Determine the (X, Y) coordinate at the center of the cell enclosing the given text.  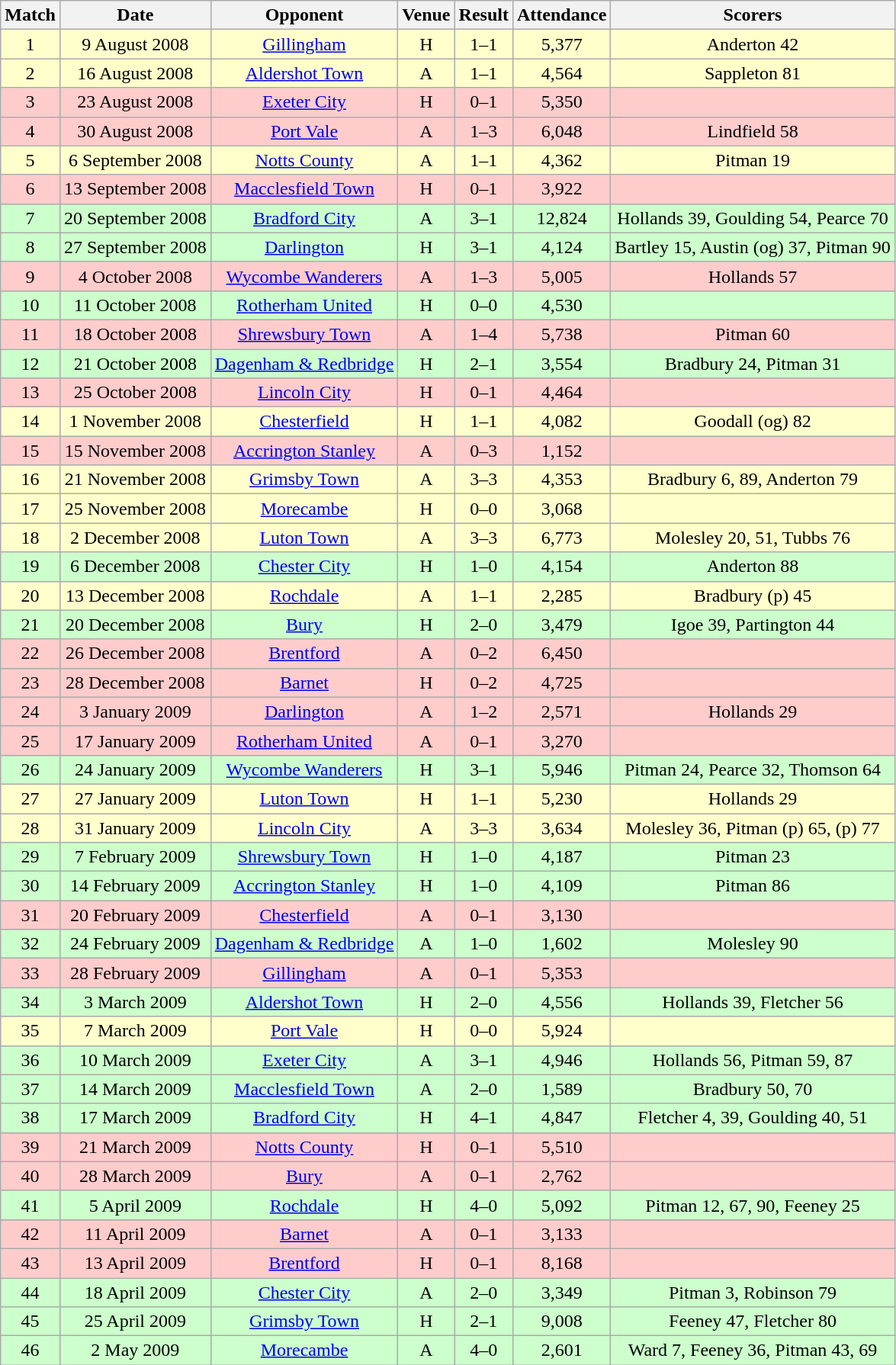
43 (31, 1263)
6 (31, 189)
Molesley 36, Pitman (p) 65, (p) 77 (753, 827)
37 (31, 1089)
17 January 2009 (135, 740)
1–2 (483, 711)
30 (31, 886)
16 (31, 480)
Result (483, 15)
12,824 (561, 218)
3 January 2009 (135, 711)
Date (135, 15)
5,092 (561, 1205)
1–4 (483, 334)
11 October 2008 (135, 305)
13 September 2008 (135, 189)
4,124 (561, 247)
8 (31, 247)
15 November 2008 (135, 451)
39 (31, 1147)
3,634 (561, 827)
4 October 2008 (135, 276)
2,762 (561, 1176)
Hollands 56, Pitman 59, 87 (753, 1060)
4,154 (561, 567)
Pitman 86 (753, 886)
11 (31, 334)
Opponent (304, 15)
Goodall (og) 82 (753, 422)
Bradbury 24, Pitman 31 (753, 364)
23 August 2008 (135, 102)
5,005 (561, 276)
35 (31, 1031)
4,556 (561, 1002)
24 (31, 711)
Hollands 39, Fletcher 56 (753, 1002)
Sappleton 81 (753, 73)
Molesley 90 (753, 944)
2,285 (561, 596)
5,510 (561, 1147)
20 December 2008 (135, 625)
20 (31, 596)
16 August 2008 (135, 73)
22 (31, 654)
1,152 (561, 451)
21 October 2008 (135, 364)
Venue (426, 15)
3,068 (561, 509)
4,725 (561, 682)
4,946 (561, 1060)
5,738 (561, 334)
Hollands 57 (753, 276)
29 (31, 857)
30 August 2008 (135, 131)
25 October 2008 (135, 393)
21 March 2009 (135, 1147)
27 January 2009 (135, 798)
3 (31, 102)
2,571 (561, 711)
18 April 2009 (135, 1293)
Bradbury 50, 70 (753, 1089)
4,082 (561, 422)
4–1 (483, 1118)
13 (31, 393)
14 March 2009 (135, 1089)
4,109 (561, 886)
1 (31, 44)
5,230 (561, 798)
25 November 2008 (135, 509)
Pitman 19 (753, 160)
20 September 2008 (135, 218)
18 October 2008 (135, 334)
5 April 2009 (135, 1205)
17 March 2009 (135, 1118)
2 May 2009 (135, 1351)
9 August 2008 (135, 44)
1,589 (561, 1089)
10 (31, 305)
10 March 2009 (135, 1060)
Bradbury (p) 45 (753, 596)
Bartley 15, Austin (og) 37, Pitman 90 (753, 247)
25 April 2009 (135, 1322)
44 (31, 1293)
20 February 2009 (135, 915)
Pitman 12, 67, 90, Feeney 25 (753, 1205)
13 April 2009 (135, 1263)
Feeney 47, Fletcher 80 (753, 1322)
3,270 (561, 740)
3,349 (561, 1293)
11 April 2009 (135, 1234)
Molesley 20, 51, Tubbs 76 (753, 538)
0–3 (483, 451)
38 (31, 1118)
32 (31, 944)
36 (31, 1060)
31 (31, 915)
14 (31, 422)
4,564 (561, 73)
27 September 2008 (135, 247)
26 (31, 769)
6 September 2008 (135, 160)
2 December 2008 (135, 538)
1,602 (561, 944)
Pitman 60 (753, 334)
33 (31, 973)
Match (31, 15)
Igoe 39, Partington 44 (753, 625)
5 (31, 160)
3,479 (561, 625)
4,847 (561, 1118)
17 (31, 509)
24 February 2009 (135, 944)
28 December 2008 (135, 682)
4,530 (561, 305)
5,946 (561, 769)
28 March 2009 (135, 1176)
Pitman 24, Pearce 32, Thomson 64 (753, 769)
24 January 2009 (135, 769)
12 (31, 364)
46 (31, 1351)
6,048 (561, 131)
4 (31, 131)
13 December 2008 (135, 596)
Bradbury 6, 89, Anderton 79 (753, 480)
28 February 2009 (135, 973)
4,362 (561, 160)
41 (31, 1205)
21 November 2008 (135, 480)
5,377 (561, 44)
45 (31, 1322)
Lindfield 58 (753, 131)
6,450 (561, 654)
3 March 2009 (135, 1002)
7 (31, 218)
23 (31, 682)
28 (31, 827)
Anderton 88 (753, 567)
4,464 (561, 393)
19 (31, 567)
9 (31, 276)
Pitman 3, Robinson 79 (753, 1293)
5,924 (561, 1031)
Fletcher 4, 39, Goulding 40, 51 (753, 1118)
2,601 (561, 1351)
5,350 (561, 102)
Ward 7, Feeney 36, Pitman 43, 69 (753, 1351)
Attendance (561, 15)
27 (31, 798)
40 (31, 1176)
Hollands 39, Goulding 54, Pearce 70 (753, 218)
9,008 (561, 1322)
4,187 (561, 857)
7 March 2009 (135, 1031)
42 (31, 1234)
25 (31, 740)
26 December 2008 (135, 654)
18 (31, 538)
14 February 2009 (135, 886)
3,922 (561, 189)
3,554 (561, 364)
2 (31, 73)
Pitman 23 (753, 857)
4,353 (561, 480)
15 (31, 451)
5,353 (561, 973)
6 December 2008 (135, 567)
Scorers (753, 15)
3,133 (561, 1234)
Anderton 42 (753, 44)
8,168 (561, 1263)
21 (31, 625)
1 November 2008 (135, 422)
7 February 2009 (135, 857)
31 January 2009 (135, 827)
3,130 (561, 915)
6,773 (561, 538)
34 (31, 1002)
